Find where the given text appears and provide that cell's center as (X, Y) coordinate. 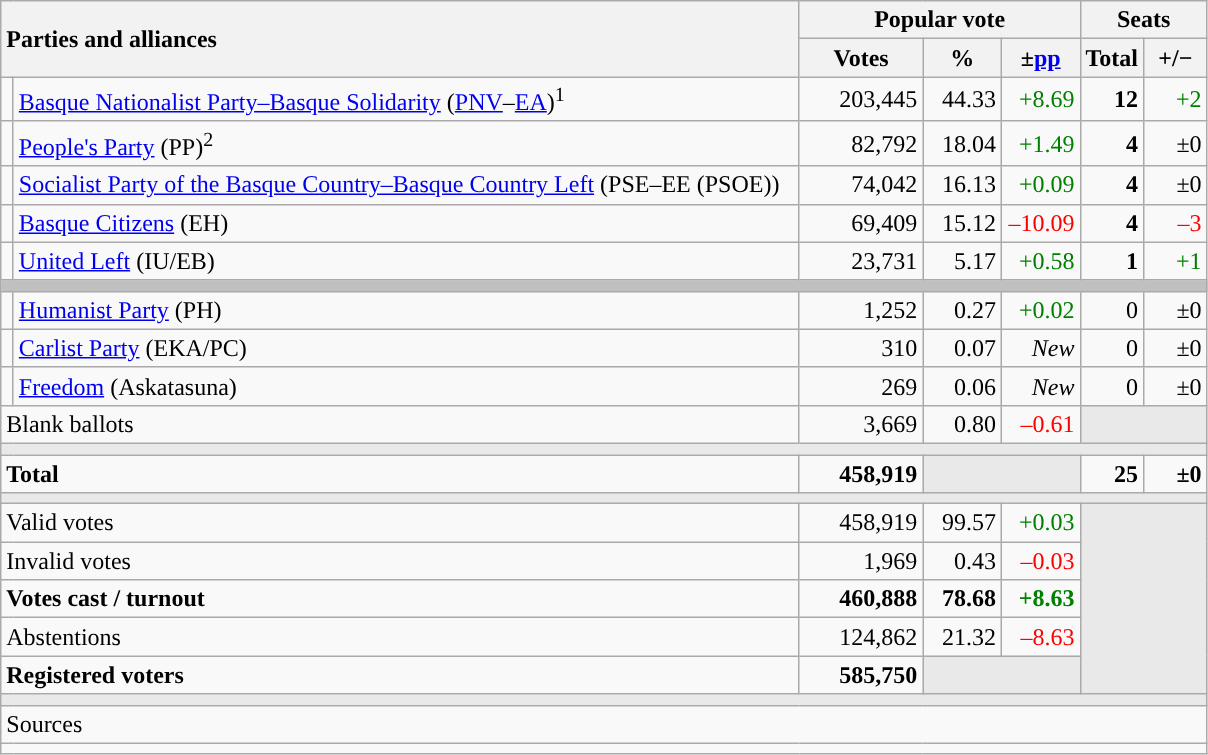
74,042 (861, 185)
1,969 (861, 561)
+8.63 (1040, 599)
269 (861, 386)
1,252 (861, 310)
78.68 (962, 599)
+0.02 (1040, 310)
18.04 (962, 144)
585,750 (861, 675)
15.12 (962, 223)
+1.49 (1040, 144)
310 (861, 348)
Popular vote (940, 20)
–10.09 (1040, 223)
Humanist Party (PH) (406, 310)
23,731 (861, 261)
Carlist Party (EKA/PC) (406, 348)
–0.03 (1040, 561)
0.07 (962, 348)
Valid votes (400, 523)
Blank ballots (400, 424)
+0.03 (1040, 523)
1 (1112, 261)
Parties and alliances (400, 39)
Votes (861, 58)
44.33 (962, 100)
Basque Citizens (EH) (406, 223)
+/− (1176, 58)
% (962, 58)
25 (1112, 474)
99.57 (962, 523)
Basque Nationalist Party–Basque Solidarity (PNV–EA)1 (406, 100)
+2 (1176, 100)
+0.09 (1040, 185)
Abstentions (400, 637)
+1 (1176, 261)
People's Party (PP)2 (406, 144)
21.32 (962, 637)
5.17 (962, 261)
0.06 (962, 386)
United Left (IU/EB) (406, 261)
69,409 (861, 223)
12 (1112, 100)
Votes cast / turnout (400, 599)
+8.69 (1040, 100)
460,888 (861, 599)
124,862 (861, 637)
–8.63 (1040, 637)
0.43 (962, 561)
16.13 (962, 185)
±pp (1040, 58)
3,669 (861, 424)
Seats (1144, 20)
–3 (1176, 223)
Socialist Party of the Basque Country–Basque Country Left (PSE–EE (PSOE)) (406, 185)
+0.58 (1040, 261)
Freedom (Askatasuna) (406, 386)
0.27 (962, 310)
0.80 (962, 424)
Invalid votes (400, 561)
–0.61 (1040, 424)
203,445 (861, 100)
Sources (604, 724)
82,792 (861, 144)
Registered voters (400, 675)
